Search for the cell housing the specified text and yield its [X, Y] center coordinate. 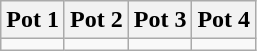
Pot 2 [96, 20]
Pot 3 [160, 20]
Pot 4 [224, 20]
Pot 1 [33, 20]
